Return [x, y] of the center of cell containing provided text 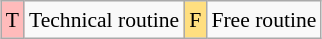
Free routine [264, 20]
Technical routine [104, 20]
F [195, 20]
T [12, 20]
